For the text-containing cell, return its midpoint in (x, y) coordinate format. 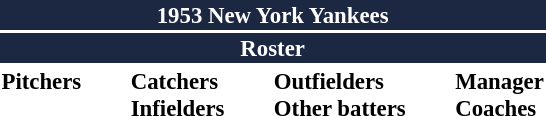
1953 New York Yankees (272, 15)
Roster (272, 48)
